Return (x, y) of the center of cell containing provided text 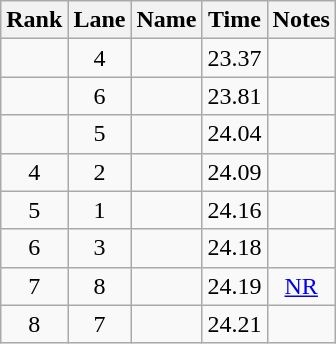
24.19 (234, 286)
2 (100, 172)
Lane (100, 20)
24.09 (234, 172)
Time (234, 20)
23.37 (234, 58)
24.18 (234, 248)
24.16 (234, 210)
Notes (301, 20)
23.81 (234, 96)
24.21 (234, 324)
NR (301, 286)
Rank (34, 20)
3 (100, 248)
24.04 (234, 134)
Name (166, 20)
1 (100, 210)
